Locate the cell with the specified text and output its (X, Y) center coordinate. 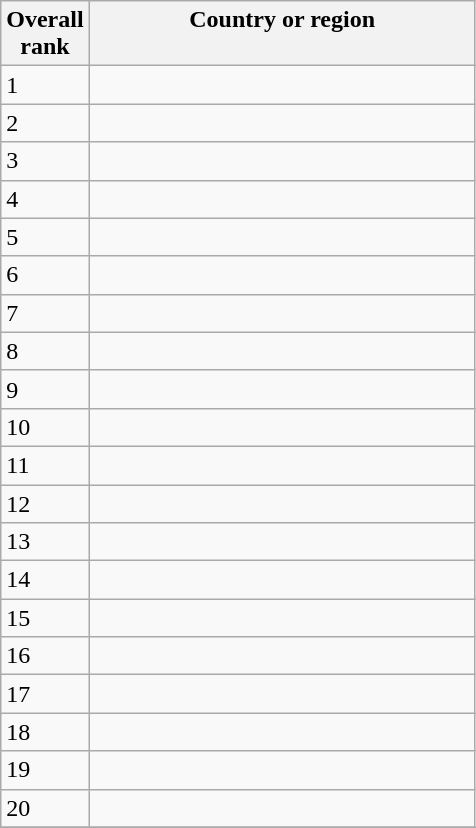
20 (45, 808)
Overall rank (45, 34)
18 (45, 732)
14 (45, 580)
10 (45, 427)
12 (45, 503)
2 (45, 123)
1 (45, 85)
4 (45, 199)
3 (45, 161)
8 (45, 351)
17 (45, 694)
5 (45, 237)
13 (45, 542)
11 (45, 465)
9 (45, 389)
15 (45, 618)
7 (45, 313)
6 (45, 275)
16 (45, 656)
19 (45, 770)
Country or region (282, 34)
